Determine the [X, Y] coordinate at the center of the cell enclosing the given text.  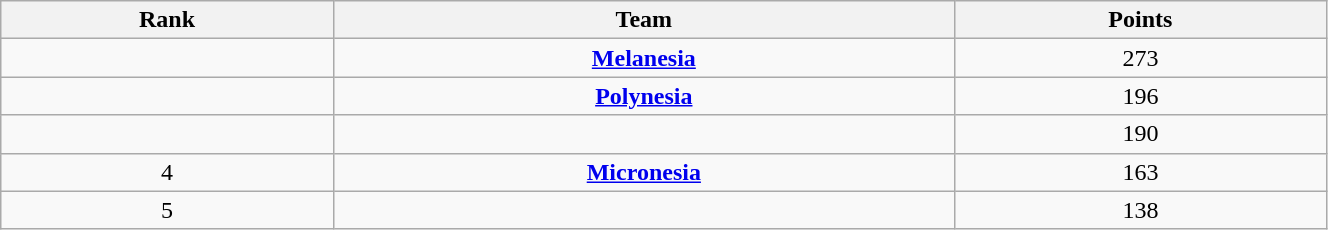
196 [1140, 96]
Rank [168, 20]
Points [1140, 20]
190 [1140, 134]
Micronesia [644, 172]
Polynesia [644, 96]
Team [644, 20]
5 [168, 210]
273 [1140, 58]
Melanesia [644, 58]
138 [1140, 210]
4 [168, 172]
163 [1140, 172]
